Capture the cell that displays the provided text and extract its [x, y] central coordinate. 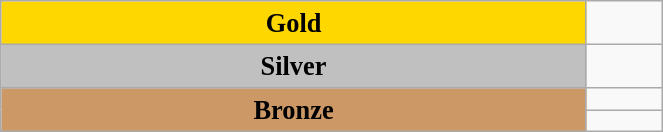
Bronze [294, 109]
Gold [294, 22]
Silver [294, 66]
